Determine the (X, Y) coordinate at the center of the cell enclosing the given text.  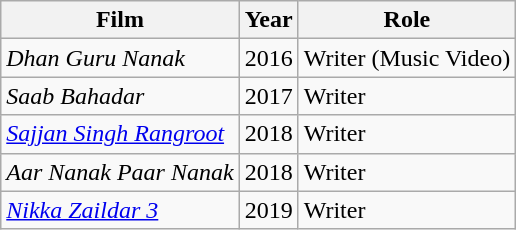
Role (407, 20)
Saab Bahadar (120, 96)
Film (120, 20)
2017 (268, 96)
Aar Nanak Paar Nanak (120, 172)
Dhan Guru Nanak (120, 58)
Sajjan Singh Rangroot (120, 134)
2016 (268, 58)
Writer (Music Video) (407, 58)
Nikka Zaildar 3 (120, 210)
Year (268, 20)
2019 (268, 210)
